Detect which cell encompasses the target text, then output its (X, Y) center coordinate. 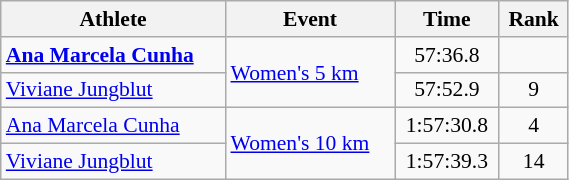
Time (448, 19)
4 (534, 126)
1:57:30.8 (448, 126)
57:52.9 (448, 90)
57:36.8 (448, 55)
14 (534, 162)
9 (534, 90)
Women's 5 km (310, 72)
Rank (534, 19)
Athlete (114, 19)
1:57:39.3 (448, 162)
Women's 10 km (310, 144)
Event (310, 19)
